Pinpoint the cell where the given text exists, returning its [x, y] midpoint coordinate. 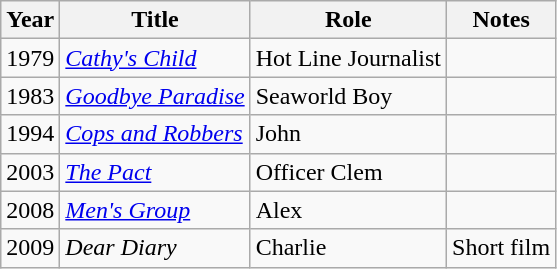
Seaworld Boy [348, 96]
Officer Clem [348, 172]
John [348, 134]
Goodbye Paradise [155, 96]
Cops and Robbers [155, 134]
The Pact [155, 172]
Short film [502, 248]
2003 [30, 172]
Title [155, 20]
1994 [30, 134]
Cathy's Child [155, 58]
Men's Group [155, 210]
Year [30, 20]
Dear Diary [155, 248]
1979 [30, 58]
Role [348, 20]
2008 [30, 210]
Charlie [348, 248]
2009 [30, 248]
Alex [348, 210]
1983 [30, 96]
Hot Line Journalist [348, 58]
Notes [502, 20]
